Output the [x, y] coordinate of the center of the cell containing the given text.  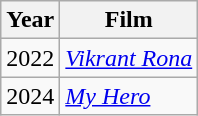
Film [129, 20]
2024 [30, 96]
2022 [30, 58]
Vikrant Rona [129, 58]
My Hero [129, 96]
Year [30, 20]
